Return the [X, Y] coordinate for the center point of the cell that contains the specified text.  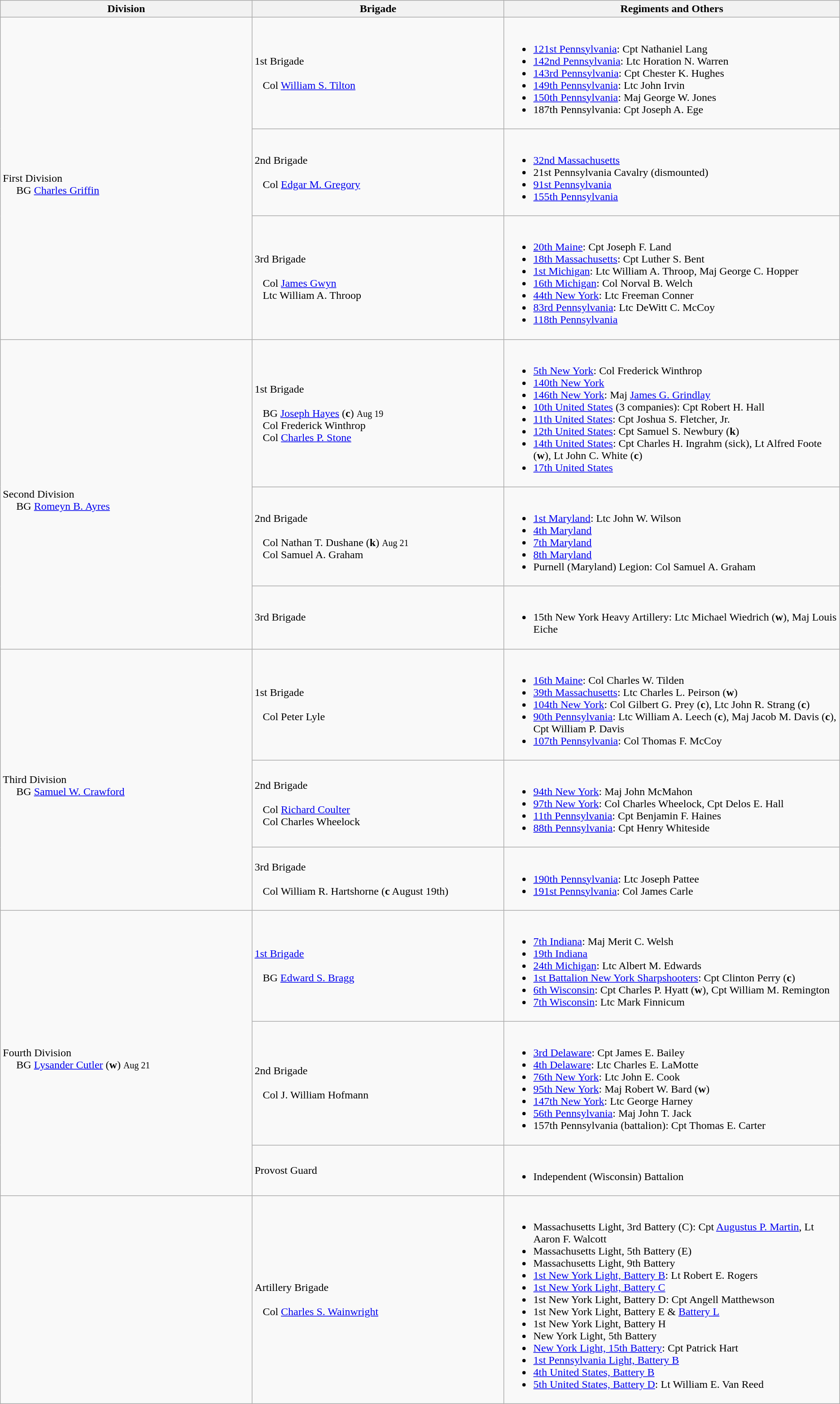
1st Maryland: Ltc John W. Wilson4th Maryland7th Maryland8th MarylandPurnell (Maryland) Legion: Col Samuel A. Graham [672, 537]
2nd Brigade Col Nathan T. Dushane (k) Aug 21 Col Samuel A. Graham [378, 537]
15th New York Heavy Artillery: Ltc Michael Wiedrich (w), Maj Louis Eiche [672, 617]
2nd Brigade Col J. William Hofmann [378, 1083]
3rd Brigade [378, 617]
Second Division BG Romeyn B. Ayres [127, 494]
2nd Brigade Col Edgar M. Gregory [378, 172]
Third Division BG Samuel W. Crawford [127, 779]
3rd Brigade Col William R. Hartshorne (c August 19th) [378, 879]
Regiments and Others [672, 9]
190th Pennsylvania: Ltc Joseph Pattee191st Pennsylvania: Col James Carle [672, 879]
Independent (Wisconsin) Battalion [672, 1170]
Fourth Division BG Lysander Cutler (w) Aug 21 [127, 1053]
1st Brigade Col Peter Lyle [378, 704]
Artillery Brigade Col Charles S. Wainwright [378, 1300]
1st Brigade BG Edward S. Bragg [378, 966]
First Division BG Charles Griffin [127, 179]
32nd Massachusetts21st Pennsylvania Cavalry (dismounted)91st Pennsylvania155th Pennsylvania [672, 172]
Brigade [378, 9]
1st Brigade BG Joseph Hayes (c) Aug 19 Col Frederick Winthrop Col Charles P. Stone [378, 413]
Provost Guard [378, 1170]
1st Brigade Col William S. Tilton [378, 73]
Division [127, 9]
2nd Brigade Col Richard Coulter Col Charles Wheelock [378, 804]
3rd Brigade Col James Gwyn Ltc William A. Throop [378, 277]
